Capture the cell that displays the provided text and extract its (X, Y) central coordinate. 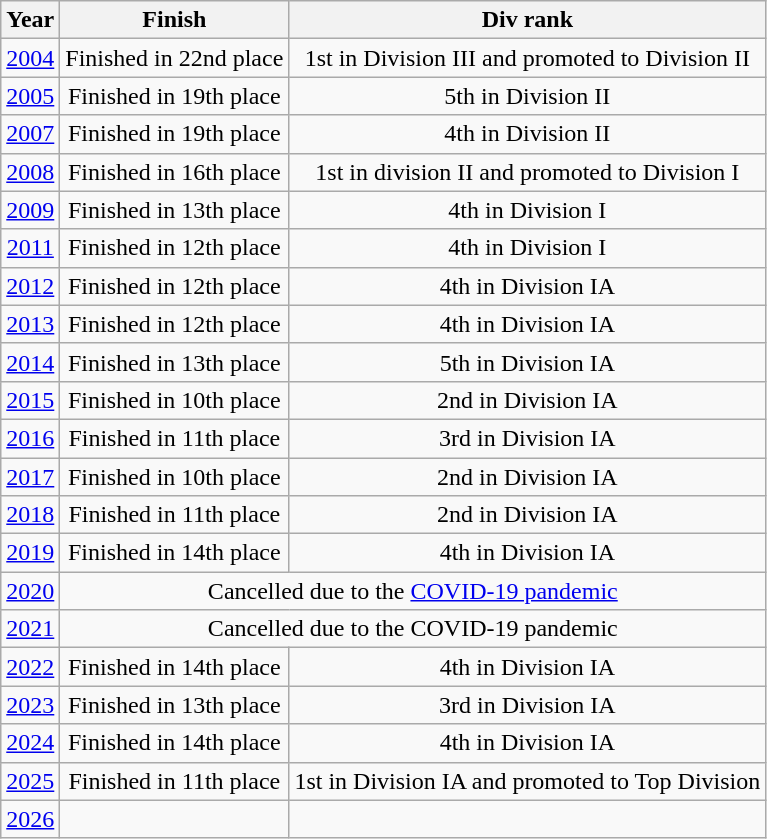
Finished in 16th place (174, 172)
2021 (30, 629)
2015 (30, 400)
1st in Division IA and promoted to Top Division (528, 781)
1st in division II and promoted to Division I (528, 172)
5th in Division IA (528, 362)
5th in Division II (528, 96)
2025 (30, 781)
4th in Division II (528, 134)
Finished in 22nd place (174, 58)
2020 (30, 591)
2009 (30, 210)
2014 (30, 362)
2019 (30, 553)
2013 (30, 324)
2017 (30, 477)
2026 (30, 819)
Year (30, 20)
2008 (30, 172)
2011 (30, 248)
2007 (30, 134)
2004 (30, 58)
Finish (174, 20)
2016 (30, 438)
2023 (30, 705)
2022 (30, 667)
2018 (30, 515)
1st in Division III and promoted to Division II (528, 58)
2024 (30, 743)
Div rank (528, 20)
2005 (30, 96)
2012 (30, 286)
